Return [X, Y] of the center of cell containing provided text 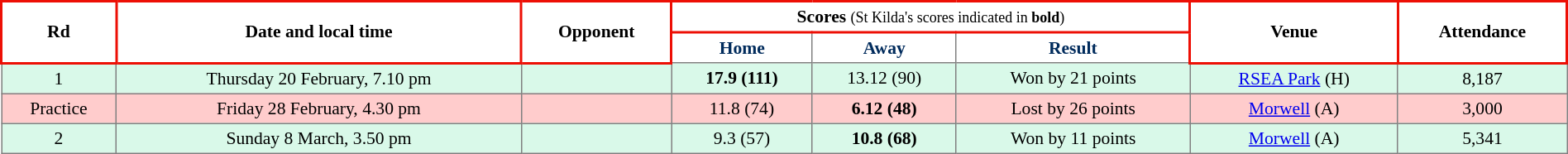
Date and local time [318, 32]
17.9 (111) [742, 78]
Lost by 26 points [1073, 108]
8,187 [1482, 78]
11.8 (74) [742, 108]
10.8 (68) [884, 137]
Sunday 8 March, 3.50 pm [318, 137]
1 [60, 78]
Rd [60, 32]
3,000 [1482, 108]
5,341 [1482, 137]
Scores (St Kilda's scores indicated in bold) [931, 17]
Venue [1293, 32]
13.12 (90) [884, 78]
Friday 28 February, 4.30 pm [318, 108]
Won by 11 points [1073, 137]
RSEA Park (H) [1293, 78]
Practice [60, 108]
6.12 (48) [884, 108]
9.3 (57) [742, 137]
Away [884, 48]
Thursday 20 February, 7.10 pm [318, 78]
Home [742, 48]
Attendance [1482, 32]
Result [1073, 48]
2 [60, 137]
Opponent [597, 32]
Won by 21 points [1073, 78]
